Detect which cell encompasses the target text, then output its [x, y] center coordinate. 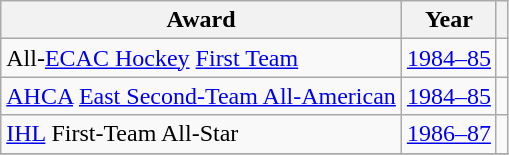
IHL First-Team All-Star [202, 134]
AHCA East Second-Team All-American [202, 96]
All-ECAC Hockey First Team [202, 58]
Year [448, 20]
1986–87 [448, 134]
Award [202, 20]
